Search for the cell housing the specified text and yield its [x, y] center coordinate. 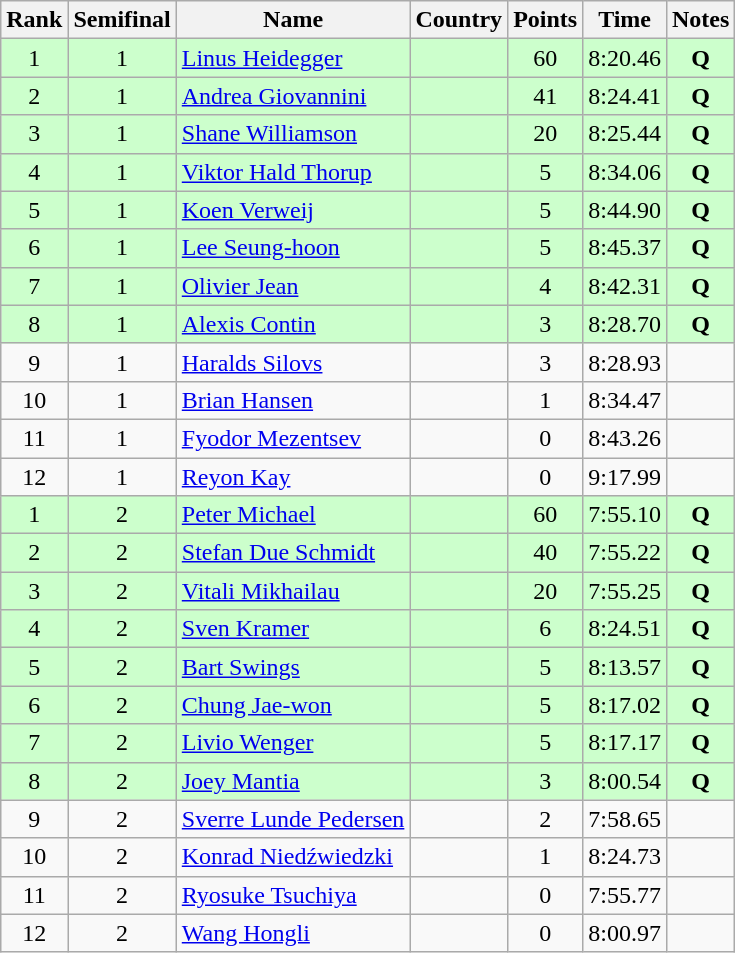
Sverre Lunde Pedersen [293, 819]
Joey Mantia [293, 781]
Bart Swings [293, 667]
7:55.22 [625, 553]
8:45.37 [625, 248]
Semifinal [122, 20]
7:55.77 [625, 895]
7:58.65 [625, 819]
Haralds Silovs [293, 362]
8:34.06 [625, 172]
8:20.46 [625, 58]
Olivier Jean [293, 286]
Brian Hansen [293, 400]
8:25.44 [625, 134]
41 [546, 96]
Sven Kramer [293, 629]
8:00.54 [625, 781]
8:24.41 [625, 96]
7:55.25 [625, 591]
Country [459, 20]
8:13.57 [625, 667]
Andrea Giovannini [293, 96]
Chung Jae-won [293, 705]
Time [625, 20]
Ryosuke Tsuchiya [293, 895]
Koen Verweij [293, 210]
Reyon Kay [293, 477]
8:24.51 [625, 629]
Name [293, 20]
Viktor Hald Thorup [293, 172]
8:24.73 [625, 857]
Fyodor Mezentsev [293, 438]
8:43.26 [625, 438]
8:28.93 [625, 362]
7:55.10 [625, 515]
Stefan Due Schmidt [293, 553]
Wang Hongli [293, 933]
Alexis Contin [293, 324]
Lee Seung-hoon [293, 248]
Shane Williamson [293, 134]
Linus Heidegger [293, 58]
8:00.97 [625, 933]
8:17.17 [625, 743]
Points [546, 20]
8:42.31 [625, 286]
Vitali Mikhailau [293, 591]
Peter Michael [293, 515]
8:28.70 [625, 324]
Rank [34, 20]
8:44.90 [625, 210]
Livio Wenger [293, 743]
8:34.47 [625, 400]
40 [546, 553]
9:17.99 [625, 477]
Notes [700, 20]
8:17.02 [625, 705]
Konrad Niedźwiedzki [293, 857]
